Locate the cell with the specified text and output its [X, Y] center coordinate. 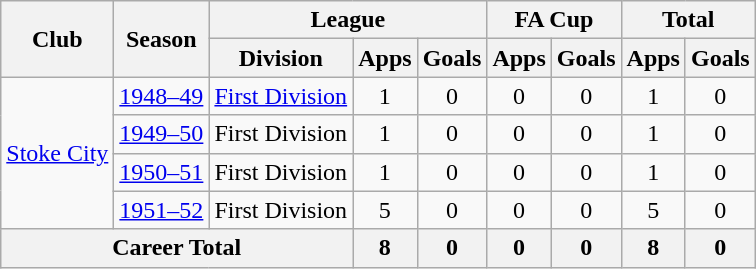
1948–49 [162, 96]
Total [688, 20]
1951–52 [162, 210]
1949–50 [162, 134]
Division [281, 58]
Stoke City [58, 153]
Career Total [177, 248]
1950–51 [162, 172]
Season [162, 39]
Club [58, 39]
League [348, 20]
FA Cup [554, 20]
